Detect which cell encompasses the target text, then output its [x, y] center coordinate. 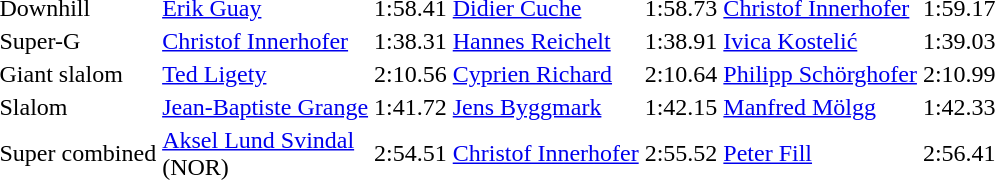
Christof Innerhofer [266, 41]
Jean-Baptiste Grange [266, 107]
1:42.15 [681, 107]
1:38.91 [681, 41]
Manfred Mölgg [820, 107]
Ivica Kostelić [820, 41]
Ted Ligety [266, 74]
Jens Byggmark [546, 107]
Cyprien Richard [546, 74]
2:10.56 [411, 74]
Philipp Schörghofer [820, 74]
1:41.72 [411, 107]
2:10.64 [681, 74]
1:38.31 [411, 41]
Hannes Reichelt [546, 41]
